Detect which cell encompasses the target text, then output its [x, y] center coordinate. 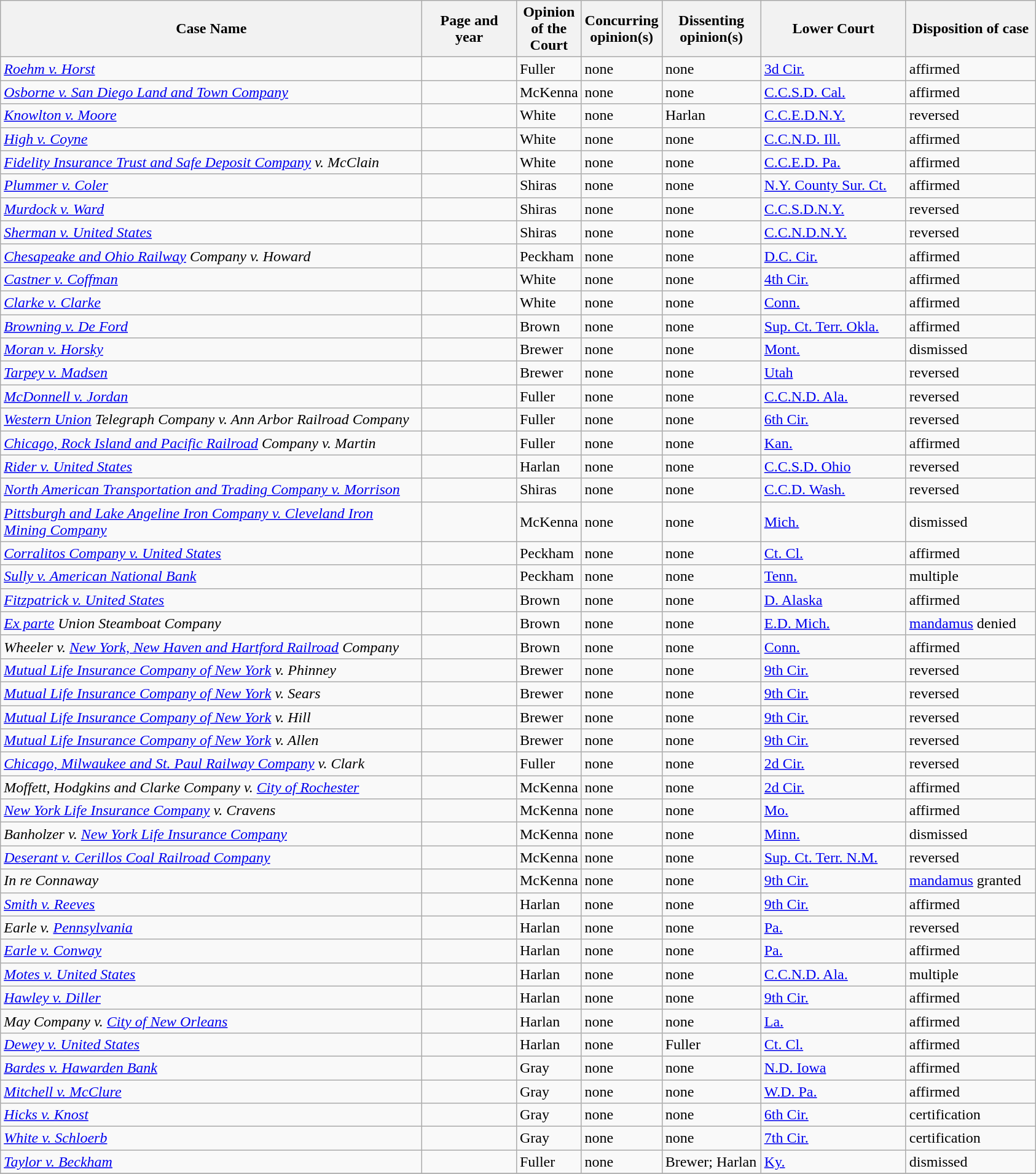
Rider v. United States [211, 467]
mandamus denied [971, 623]
Disposition of case [971, 29]
Banholzer v. New York Life Insurance Company [211, 834]
Mo. [833, 811]
Plummer v. Coler [211, 186]
New York Life Insurance Company v. Cravens [211, 811]
Mich. [833, 521]
Ex parte Union Steamboat Company [211, 623]
Browning v. De Ford [211, 326]
Bardes v. Hawarden Bank [211, 1068]
W.D. Pa. [833, 1091]
Tenn. [833, 577]
Mitchell v. McClure [211, 1091]
7th Cir. [833, 1138]
Sup. Ct. Terr. Okla. [833, 326]
In re Connaway [211, 881]
Lower Court [833, 29]
Earle v. Conway [211, 951]
Minn. [833, 834]
Page and year [469, 29]
Chicago, Rock Island and Pacific Railroad Company v. Martin [211, 443]
Fitzpatrick v. United States [211, 600]
Sully v. American National Bank [211, 577]
Castner v. Coffman [211, 279]
Wheeler v. New York, New Haven and Hartford Railroad Company [211, 647]
Deserant v. Cerillos Coal Railroad Company [211, 857]
Ky. [833, 1162]
Chicago, Milwaukee and St. Paul Railway Company v. Clark [211, 764]
mandamus granted [971, 881]
Corralitos Company v. United States [211, 553]
Concurring opinion(s) [622, 29]
C.C.D. Wash. [833, 490]
D. Alaska [833, 600]
C.C.N.D.N.Y. [833, 232]
McDonnell v. Jordan [211, 396]
Sherman v. United States [211, 232]
N.Y. County Sur. Ct. [833, 186]
N.D. Iowa [833, 1068]
Opinion of the Court [549, 29]
E.D. Mich. [833, 623]
Sup. Ct. Terr. N.M. [833, 857]
Fidelity Insurance Trust and Safe Deposit Company v. McClain [211, 162]
Mont. [833, 350]
Osborne v. San Diego Land and Town Company [211, 92]
C.C.S.D.N.Y. [833, 209]
Mutual Life Insurance Company of New York v. Phinney [211, 670]
Western Union Telegraph Company v. Ann Arbor Railroad Company [211, 420]
Dewey v. United States [211, 1044]
Hawley v. Diller [211, 998]
La. [833, 1021]
Brewer; Harlan [712, 1162]
Clarke v. Clarke [211, 302]
Kan. [833, 443]
Taylor v. Beckham [211, 1162]
High v. Coyne [211, 139]
Earle v. Pennsylvania [211, 928]
North American Transportation and Trading Company v. Morrison [211, 490]
4th Cir. [833, 279]
C.C.E.D. Pa. [833, 162]
Murdock v. Ward [211, 209]
Tarpey v. Madsen [211, 373]
Dissenting opinion(s) [712, 29]
Utah [833, 373]
Mutual Life Insurance Company of New York v. Hill [211, 717]
D.C. Cir. [833, 256]
Moffett, Hodgkins and Clarke Company v. City of Rochester [211, 787]
Case Name [211, 29]
Moran v. Horsky [211, 350]
C.C.E.D.N.Y. [833, 116]
Knowlton v. Moore [211, 116]
Motes v. United States [211, 974]
Mutual Life Insurance Company of New York v. Allen [211, 741]
May Company v. City of New Orleans [211, 1021]
Chesapeake and Ohio Railway Company v. Howard [211, 256]
Hicks v. Knost [211, 1115]
C.C.N.D. Ill. [833, 139]
C.C.S.D. Ohio [833, 467]
Smith v. Reeves [211, 904]
Mutual Life Insurance Company of New York v. Sears [211, 693]
Roehm v. Horst [211, 69]
3d Cir. [833, 69]
C.C.S.D. Cal. [833, 92]
White v. Schloerb [211, 1138]
Pittsburgh and Lake Angeline Iron Company v. Cleveland Iron Mining Company [211, 521]
